For the text-containing cell, return its midpoint in [X, Y] coordinate format. 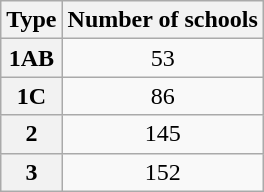
86 [162, 96]
53 [162, 58]
3 [32, 172]
Type [32, 20]
Number of schools [162, 20]
1AB [32, 58]
1C [32, 96]
145 [162, 134]
152 [162, 172]
2 [32, 134]
